Find where the given text appears and provide that cell's center as [X, Y] coordinate. 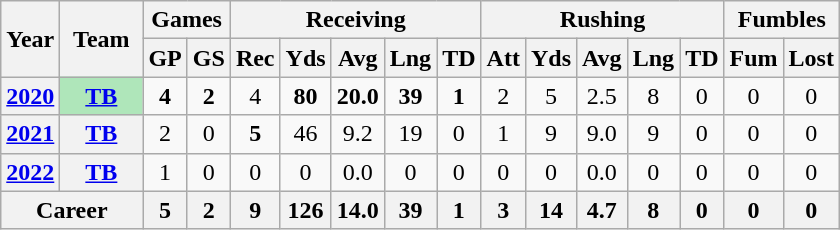
4.7 [602, 210]
46 [306, 134]
Team [102, 39]
2.5 [602, 96]
14 [550, 210]
3 [503, 210]
9.2 [358, 134]
80 [306, 96]
Receiving [356, 20]
Rec [255, 58]
2021 [30, 134]
126 [306, 210]
20.0 [358, 96]
2020 [30, 96]
19 [410, 134]
GP [165, 58]
9.0 [602, 134]
Att [503, 58]
Games [186, 20]
Year [30, 39]
Lost [811, 58]
GS [208, 58]
14.0 [358, 210]
Fum [754, 58]
2022 [30, 172]
Fumbles [782, 20]
Career [72, 210]
Rushing [602, 20]
